Return (X, Y) of the center of cell containing provided text 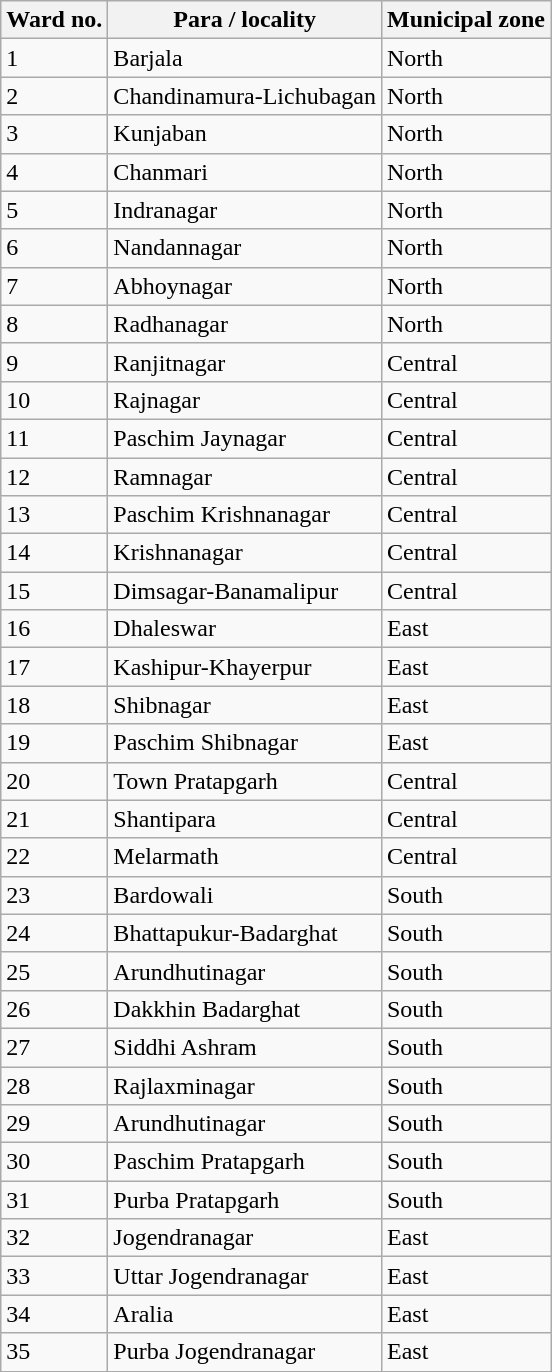
Municipal zone (466, 20)
Aralia (245, 1314)
Krishnanagar (245, 553)
1 (54, 58)
Kunjaban (245, 134)
16 (54, 629)
Shantipara (245, 819)
32 (54, 1238)
Purba Jogendranagar (245, 1352)
Uttar Jogendranagar (245, 1276)
Town Pratapgarh (245, 781)
18 (54, 705)
8 (54, 324)
22 (54, 857)
Rajlaxminagar (245, 1085)
14 (54, 553)
Siddhi Ashram (245, 1047)
Indranagar (245, 210)
11 (54, 438)
Chandinamura-Lichubagan (245, 96)
10 (54, 400)
26 (54, 1009)
Dimsagar-Banamalipur (245, 591)
Barjala (245, 58)
13 (54, 515)
Kashipur-Khayerpur (245, 667)
15 (54, 591)
29 (54, 1124)
Paschim Jaynagar (245, 438)
Shibnagar (245, 705)
Purba Pratapgarh (245, 1200)
20 (54, 781)
Paschim Pratapgarh (245, 1162)
Abhoynagar (245, 286)
Ward no. (54, 20)
30 (54, 1162)
Dakkhin Badarghat (245, 1009)
34 (54, 1314)
35 (54, 1352)
7 (54, 286)
6 (54, 248)
Jogendranagar (245, 1238)
25 (54, 971)
Paschim Krishnanagar (245, 515)
Bhattapukur-Badarghat (245, 933)
2 (54, 96)
12 (54, 477)
Bardowali (245, 895)
19 (54, 743)
9 (54, 362)
Ramnagar (245, 477)
28 (54, 1085)
24 (54, 933)
21 (54, 819)
Para / locality (245, 20)
5 (54, 210)
Paschim Shibnagar (245, 743)
Nandannagar (245, 248)
Dhaleswar (245, 629)
23 (54, 895)
Melarmath (245, 857)
Radhanagar (245, 324)
31 (54, 1200)
Rajnagar (245, 400)
33 (54, 1276)
27 (54, 1047)
Ranjitnagar (245, 362)
3 (54, 134)
4 (54, 172)
17 (54, 667)
Chanmari (245, 172)
